From the cell containing the given text, extract its center point as [X, Y] coordinate. 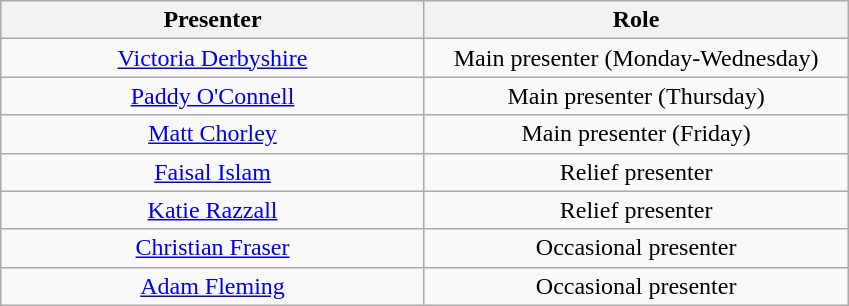
Main presenter (Monday-Wednesday) [636, 58]
Katie Razzall [213, 210]
Main presenter (Friday) [636, 134]
Victoria Derbyshire [213, 58]
Christian Fraser [213, 248]
Paddy O'Connell [213, 96]
Presenter [213, 20]
Role [636, 20]
Matt Chorley [213, 134]
Faisal Islam [213, 172]
Main presenter (Thursday) [636, 96]
Adam Fleming [213, 286]
